For the text-containing cell, return its midpoint in (x, y) coordinate format. 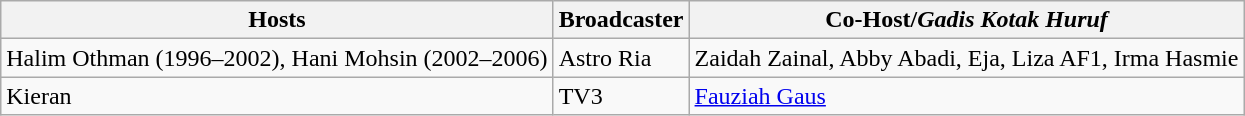
Fauziah Gaus (966, 96)
Co-Host/Gadis Kotak Huruf (966, 20)
TV3 (621, 96)
Broadcaster (621, 20)
Halim Othman (1996–2002), Hani Mohsin (2002–2006) (277, 58)
Astro Ria (621, 58)
Kieran (277, 96)
Hosts (277, 20)
Zaidah Zainal, Abby Abadi, Eja, Liza AF1, Irma Hasmie (966, 58)
